Scan for the cell matching the given text and deliver its (x, y) coordinate at center. 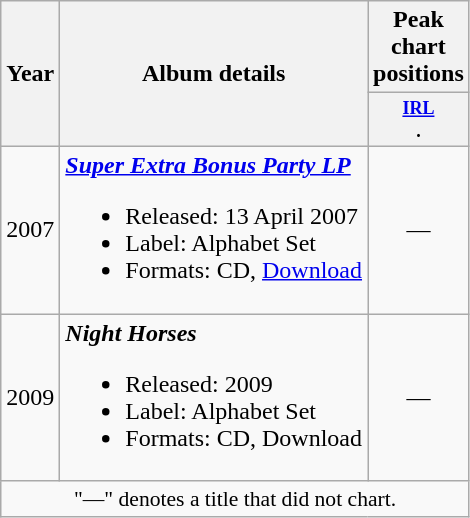
Super Extra Bonus Party LPReleased: 13 April 2007Label: Alphabet SetFormats: CD, Download (214, 230)
Peak chart positions (419, 47)
2007 (30, 230)
"—" denotes a title that did not chart. (236, 499)
Year (30, 74)
Album details (214, 74)
Night HorsesReleased: 2009Label: Alphabet SetFormats: CD, Download (214, 398)
IRL. (419, 120)
2009 (30, 398)
